Extract the (X, Y) coordinate from the center of the cell holding the provided text.  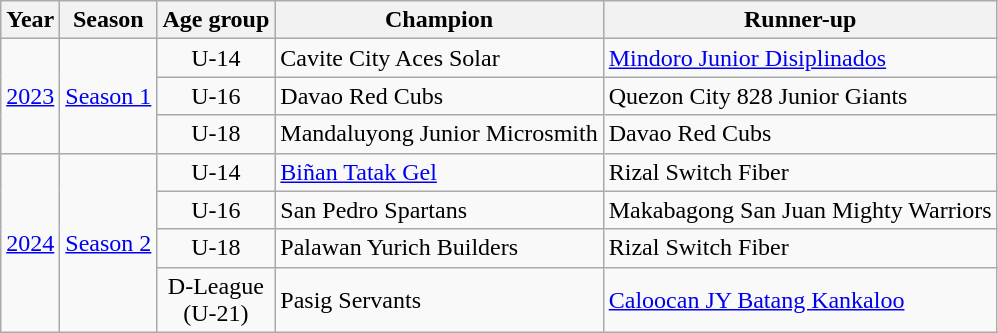
Palawan Yurich Builders (439, 248)
Champion (439, 20)
Cavite City Aces Solar (439, 58)
Pasig Servants (439, 300)
Season (108, 20)
San Pedro Spartans (439, 210)
Year (30, 20)
Season 2 (108, 242)
D-League (U-21) (216, 300)
Caloocan JY Batang Kankaloo (800, 300)
Quezon City 828 Junior Giants (800, 96)
Makabagong San Juan Mighty Warriors (800, 210)
Biñan Tatak Gel (439, 172)
Age group (216, 20)
2024 (30, 242)
Season 1 (108, 96)
Mandaluyong Junior Microsmith (439, 134)
Mindoro Junior Disiplinados (800, 58)
2023 (30, 96)
Runner-up (800, 20)
